For the text-containing cell, return its midpoint in (X, Y) coordinate format. 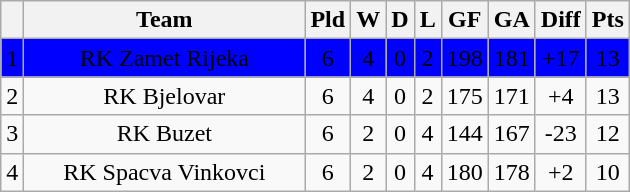
Pts (608, 20)
144 (464, 134)
181 (512, 58)
+4 (560, 96)
+17 (560, 58)
198 (464, 58)
Diff (560, 20)
+2 (560, 172)
3 (12, 134)
RK Spacva Vinkovci (164, 172)
Pld (328, 20)
D (400, 20)
178 (512, 172)
171 (512, 96)
167 (512, 134)
10 (608, 172)
GA (512, 20)
RK Bjelovar (164, 96)
175 (464, 96)
RK Zamet Rijeka (164, 58)
W (368, 20)
-23 (560, 134)
Team (164, 20)
180 (464, 172)
12 (608, 134)
GF (464, 20)
1 (12, 58)
RK Buzet (164, 134)
L (428, 20)
